Detect which cell encompasses the target text, then output its (x, y) center coordinate. 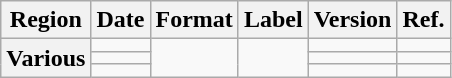
Version (352, 20)
Various (46, 58)
Format (194, 20)
Ref. (424, 20)
Label (273, 20)
Region (46, 20)
Date (120, 20)
